Find where the given text appears and provide that cell's center as [x, y] coordinate. 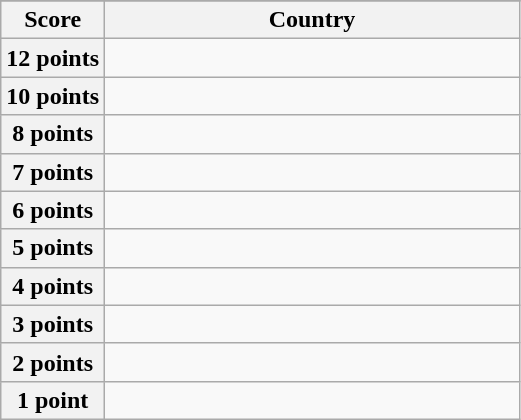
Score [53, 20]
10 points [53, 96]
3 points [53, 324]
12 points [53, 58]
7 points [53, 172]
6 points [53, 210]
Country [312, 20]
2 points [53, 362]
5 points [53, 248]
4 points [53, 286]
1 point [53, 400]
8 points [53, 134]
